Scan for the cell matching the given text and deliver its [X, Y] coordinate at center. 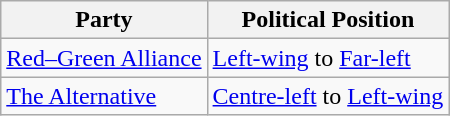
Left-wing to Far-left [328, 58]
The Alternative [104, 96]
Political Position [328, 20]
Centre-left to Left-wing [328, 96]
Red–Green Alliance [104, 58]
Party [104, 20]
